Determine the (x, y) coordinate at the center of the cell enclosing the given text.  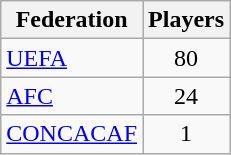
CONCACAF (72, 134)
UEFA (72, 58)
Federation (72, 20)
80 (186, 58)
24 (186, 96)
1 (186, 134)
Players (186, 20)
AFC (72, 96)
